Locate the cell with the specified text and output its [x, y] center coordinate. 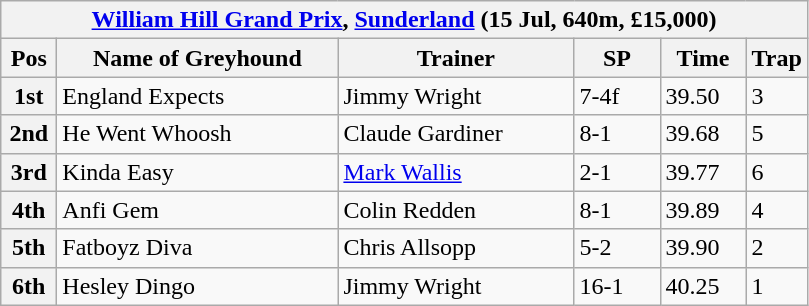
4 [776, 210]
Hesley Dingo [198, 286]
William Hill Grand Prix, Sunderland (15 Jul, 640m, £15,000) [404, 20]
39.77 [703, 172]
39.89 [703, 210]
40.25 [703, 286]
Pos [29, 58]
2-1 [617, 172]
6 [776, 172]
England Expects [198, 96]
Name of Greyhound [198, 58]
39.90 [703, 248]
1 [776, 286]
5 [776, 134]
Mark Wallis [456, 172]
5th [29, 248]
Trap [776, 58]
Fatboyz Diva [198, 248]
7-4f [617, 96]
Colin Redden [456, 210]
Claude Gardiner [456, 134]
3 [776, 96]
Chris Allsopp [456, 248]
6th [29, 286]
39.50 [703, 96]
Trainer [456, 58]
16-1 [617, 286]
Time [703, 58]
4th [29, 210]
He Went Whoosh [198, 134]
3rd [29, 172]
SP [617, 58]
1st [29, 96]
39.68 [703, 134]
Anfi Gem [198, 210]
Kinda Easy [198, 172]
2nd [29, 134]
2 [776, 248]
5-2 [617, 248]
